Provide the [X, Y] coordinate of the cell's center where the given text is located.  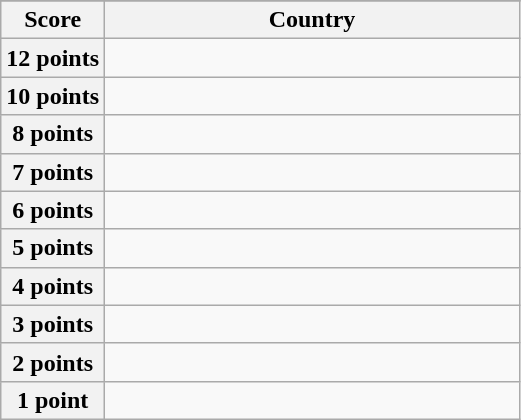
12 points [53, 58]
6 points [53, 210]
Score [53, 20]
10 points [53, 96]
5 points [53, 248]
Country [312, 20]
1 point [53, 400]
3 points [53, 324]
2 points [53, 362]
8 points [53, 134]
7 points [53, 172]
4 points [53, 286]
